For the text-containing cell, return its midpoint in [x, y] coordinate format. 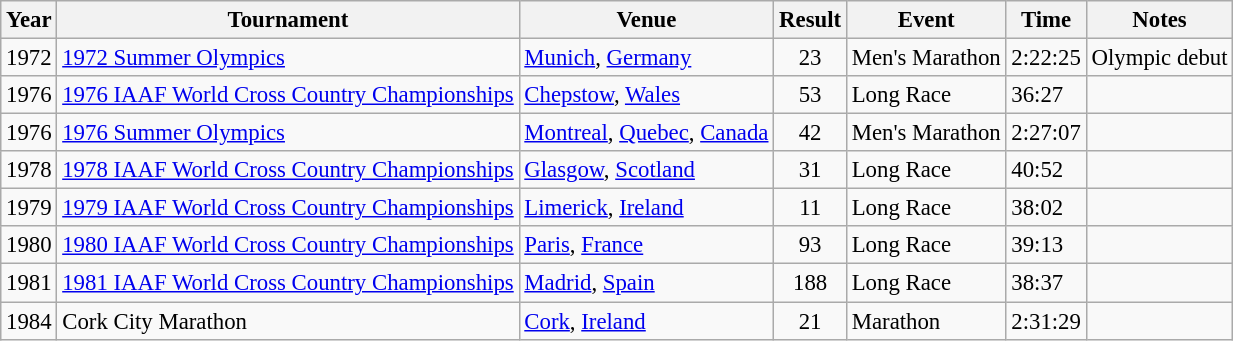
Result [810, 20]
Notes [1160, 20]
53 [810, 95]
21 [810, 321]
Year [29, 20]
Glasgow, Scotland [646, 170]
23 [810, 58]
1976 Summer Olympics [288, 133]
Time [1046, 20]
Olympic debut [1160, 58]
Venue [646, 20]
1981 IAAF World Cross Country Championships [288, 283]
Madrid, Spain [646, 283]
188 [810, 283]
38:02 [1046, 208]
39:13 [1046, 245]
1978 IAAF World Cross Country Championships [288, 170]
1972 [29, 58]
2:22:25 [1046, 58]
Montreal, Quebec, Canada [646, 133]
Marathon [926, 321]
2:27:07 [1046, 133]
Event [926, 20]
1980 [29, 245]
Paris, France [646, 245]
1981 [29, 283]
1980 IAAF World Cross Country Championships [288, 245]
93 [810, 245]
1984 [29, 321]
1979 IAAF World Cross Country Championships [288, 208]
Munich, Germany [646, 58]
Limerick, Ireland [646, 208]
40:52 [1046, 170]
1979 [29, 208]
42 [810, 133]
38:37 [1046, 283]
Cork, Ireland [646, 321]
1976 IAAF World Cross Country Championships [288, 95]
36:27 [1046, 95]
31 [810, 170]
Cork City Marathon [288, 321]
1978 [29, 170]
2:31:29 [1046, 321]
Chepstow, Wales [646, 95]
1972 Summer Olympics [288, 58]
11 [810, 208]
Tournament [288, 20]
